Output the (x, y) coordinate of the center of the cell containing the given text.  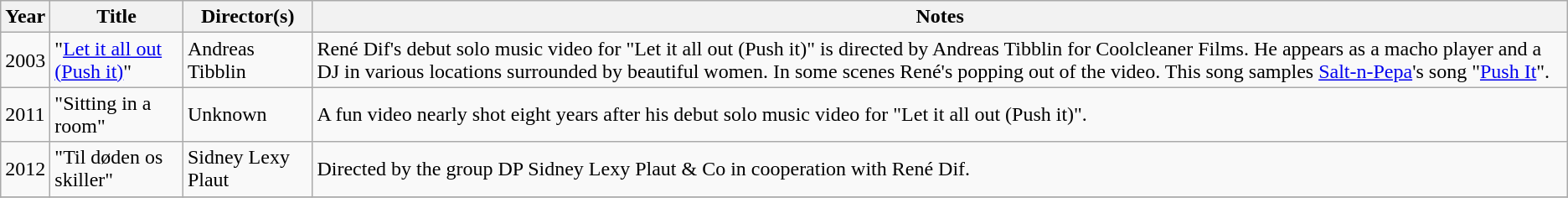
Year (25, 17)
"Let it all out (Push it)" (117, 60)
Unknown (248, 114)
"Sitting in a room" (117, 114)
Director(s) (248, 17)
2012 (25, 169)
2011 (25, 114)
Title (117, 17)
Directed by the group DP Sidney Lexy Plaut & Co in cooperation with René Dif. (940, 169)
Notes (940, 17)
"Til døden os skiller" (117, 169)
Sidney Lexy Plaut (248, 169)
2003 (25, 60)
Andreas Tibblin (248, 60)
A fun video nearly shot eight years after his debut solo music video for "Let it all out (Push it)". (940, 114)
